For the text-containing cell, return its midpoint in (X, Y) coordinate format. 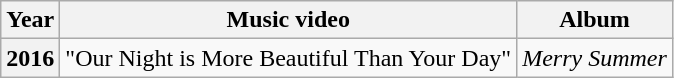
Merry Summer (595, 58)
"Our Night is More Beautiful Than Your Day" (288, 58)
Album (595, 20)
Music video (288, 20)
2016 (30, 58)
Year (30, 20)
